Determine the (x, y) coordinate at the center of the cell enclosing the given text.  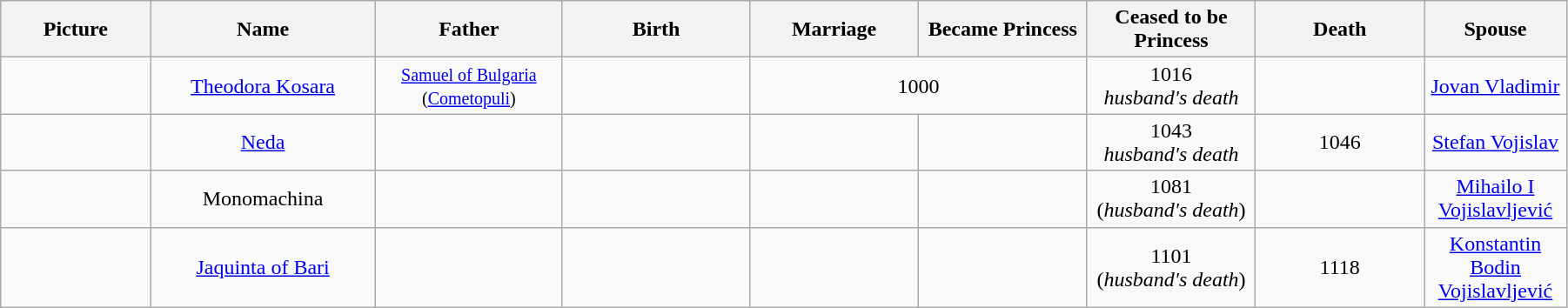
Became Princess (1002, 30)
Marriage (834, 30)
Stefan Vojislav (1496, 143)
1000 (919, 85)
Jaquinta of Bari (263, 267)
Samuel of Bulgaria(Cometopuli) (468, 85)
1046 (1340, 143)
Picture (76, 30)
Theodora Kosara (263, 85)
Father (468, 30)
1081(husband's death) (1171, 198)
1101(husband's death) (1171, 267)
Jovan Vladimir (1496, 85)
Spouse (1496, 30)
Monomachina (263, 198)
Mihailo I Vojislavljević (1496, 198)
Neda (263, 143)
Death (1340, 30)
Birth (656, 30)
Konstantin Bodin Vojislavljević (1496, 267)
Ceased to be Princess (1171, 30)
Name (263, 30)
1043husband's death (1171, 143)
1016husband's death (1171, 85)
1118 (1340, 267)
